Pinpoint the cell where the given text exists, returning its [x, y] midpoint coordinate. 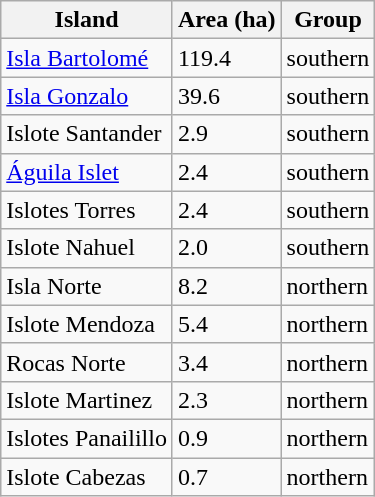
Águila Islet [87, 172]
2.3 [226, 400]
Islote Mendoza [87, 324]
Islote Santander [87, 134]
Rocas Norte [87, 362]
Islote Martinez [87, 400]
Isla Gonzalo [87, 96]
Islote Cabezas [87, 477]
Islotes Panailillo [87, 438]
2.0 [226, 248]
Isla Norte [87, 286]
39.6 [226, 96]
0.9 [226, 438]
Isla Bartolomé [87, 58]
Island [87, 20]
8.2 [226, 286]
Islote Nahuel [87, 248]
5.4 [226, 324]
Area (ha) [226, 20]
0.7 [226, 477]
Islotes Torres [87, 210]
119.4 [226, 58]
Group [328, 20]
3.4 [226, 362]
2.9 [226, 134]
